Output the (X, Y) coordinate of the center of the cell containing the given text.  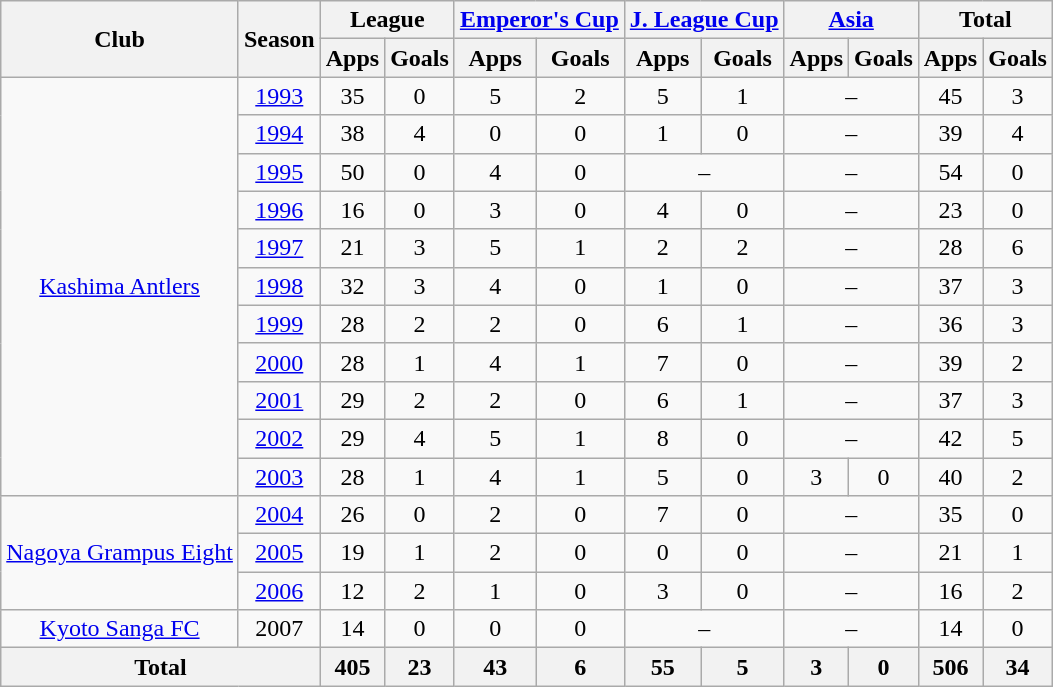
1993 (279, 96)
40 (950, 477)
Club (120, 39)
League (387, 20)
1995 (279, 172)
Kyoto Sanga FC (120, 629)
50 (352, 172)
43 (495, 667)
26 (352, 515)
1997 (279, 248)
19 (352, 553)
2005 (279, 553)
2002 (279, 438)
8 (662, 438)
36 (950, 324)
32 (352, 286)
Season (279, 39)
54 (950, 172)
34 (1018, 667)
2006 (279, 591)
38 (352, 134)
45 (950, 96)
2000 (279, 362)
1994 (279, 134)
2001 (279, 400)
12 (352, 591)
2007 (279, 629)
Kashima Antlers (120, 286)
Emperor's Cup (539, 20)
2004 (279, 515)
1998 (279, 286)
1996 (279, 210)
Nagoya Grampus Eight (120, 553)
1999 (279, 324)
506 (950, 667)
2003 (279, 477)
J. League Cup (704, 20)
42 (950, 438)
55 (662, 667)
405 (352, 667)
Asia (851, 20)
